Extract the (X, Y) coordinate from the center of the cell holding the provided text.  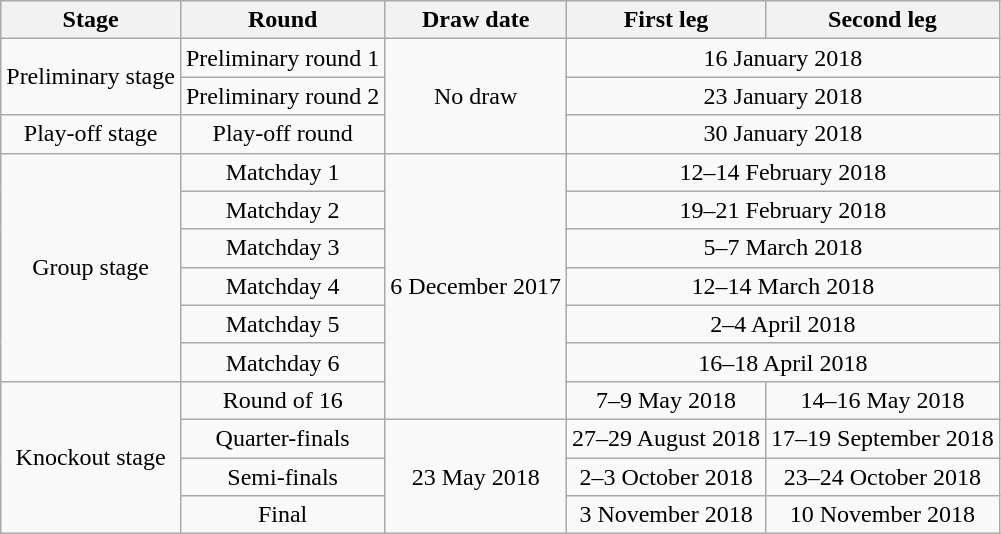
2–4 April 2018 (782, 324)
Quarter-finals (282, 438)
Final (282, 515)
23 May 2018 (476, 476)
Group stage (91, 267)
7–9 May 2018 (666, 400)
Preliminary round 2 (282, 96)
16–18 April 2018 (782, 362)
14–16 May 2018 (883, 400)
First leg (666, 20)
Preliminary stage (91, 77)
Play-off stage (91, 134)
Matchday 6 (282, 362)
Matchday 5 (282, 324)
Semi-finals (282, 477)
5–7 March 2018 (782, 248)
Preliminary round 1 (282, 58)
Round (282, 20)
Round of 16 (282, 400)
Matchday 3 (282, 248)
Knockout stage (91, 457)
No draw (476, 96)
17–19 September 2018 (883, 438)
Draw date (476, 20)
Matchday 4 (282, 286)
Second leg (883, 20)
10 November 2018 (883, 515)
30 January 2018 (782, 134)
2–3 October 2018 (666, 477)
27–29 August 2018 (666, 438)
12–14 March 2018 (782, 286)
Matchday 2 (282, 210)
19–21 February 2018 (782, 210)
Play-off round (282, 134)
3 November 2018 (666, 515)
16 January 2018 (782, 58)
Stage (91, 20)
23–24 October 2018 (883, 477)
Matchday 1 (282, 172)
12–14 February 2018 (782, 172)
23 January 2018 (782, 96)
6 December 2017 (476, 286)
